Capture the cell that displays the provided text and extract its [x, y] central coordinate. 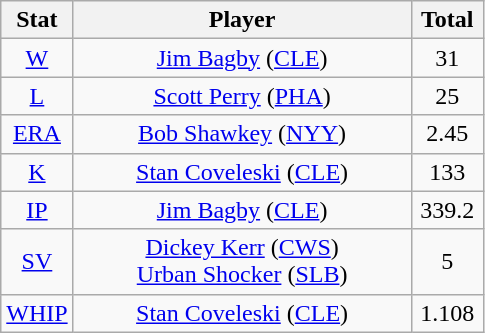
Scott Perry (PHA) [242, 96]
IP [37, 210]
Total [447, 20]
339.2 [447, 210]
Bob Shawkey (NYY) [242, 134]
Player [242, 20]
Stat [37, 20]
WHIP [37, 313]
2.45 [447, 134]
Dickey Kerr (CWS)Urban Shocker (SLB) [242, 262]
SV [37, 262]
L [37, 96]
5 [447, 262]
133 [447, 172]
K [37, 172]
W [37, 58]
ERA [37, 134]
31 [447, 58]
1.108 [447, 313]
25 [447, 96]
